For the text-containing cell, return its midpoint in [X, Y] coordinate format. 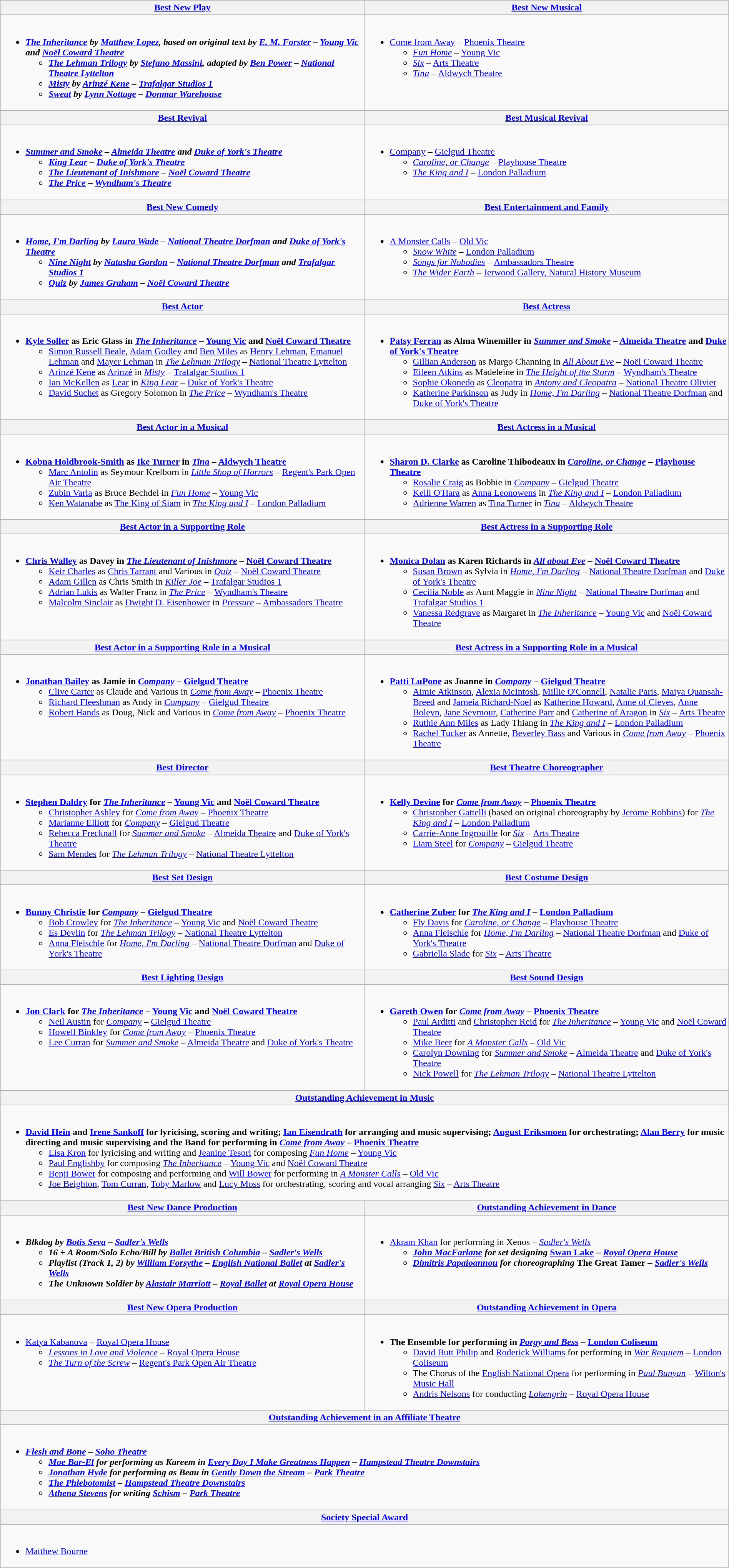
Best Musical Revival [547, 118]
Best Lighting Design [182, 977]
Best Costume Design [547, 878]
Outstanding Achievement in Music [364, 1098]
Best New Play [182, 8]
Best Actress in a Supporting Role in a Musical [547, 647]
Best Theatre Choreographer [547, 768]
Matthew Bourne [364, 1546]
Outstanding Achievement in an Affiliate Theatre [364, 1417]
Society Special Award [364, 1517]
Best Actor in a Supporting Role in a Musical [182, 647]
Best Revival [182, 118]
Outstanding Achievement in Opera [547, 1307]
Best Entertainment and Family [547, 207]
Best Actor in a Supporting Role [182, 527]
Best Actress in a Musical [547, 427]
Best Actor [182, 307]
Best New Dance Production [182, 1208]
Best New Musical [547, 8]
Katya Kabanova – Royal Opera HouseLessons in Love and Violence – Royal Opera HouseThe Turn of the Screw – Regent's Park Open Air Theatre [182, 1362]
Best Actress in a Supporting Role [547, 527]
Come from Away – Phoenix TheatreFun Home – Young VicSix – Arts TheatreTina – Aldwych Theatre [547, 63]
Best New Comedy [182, 207]
Best Set Design [182, 878]
Best New Opera Production [182, 1307]
Company – Gielgud TheatreCaroline, or Change – Playhouse TheatreThe King and I – London Palladium [547, 162]
Best Sound Design [547, 977]
Best Director [182, 768]
Best Actress [547, 307]
Outstanding Achievement in Dance [547, 1208]
Best Actor in a Musical [182, 427]
